Scan for the cell matching the given text and deliver its (X, Y) coordinate at center. 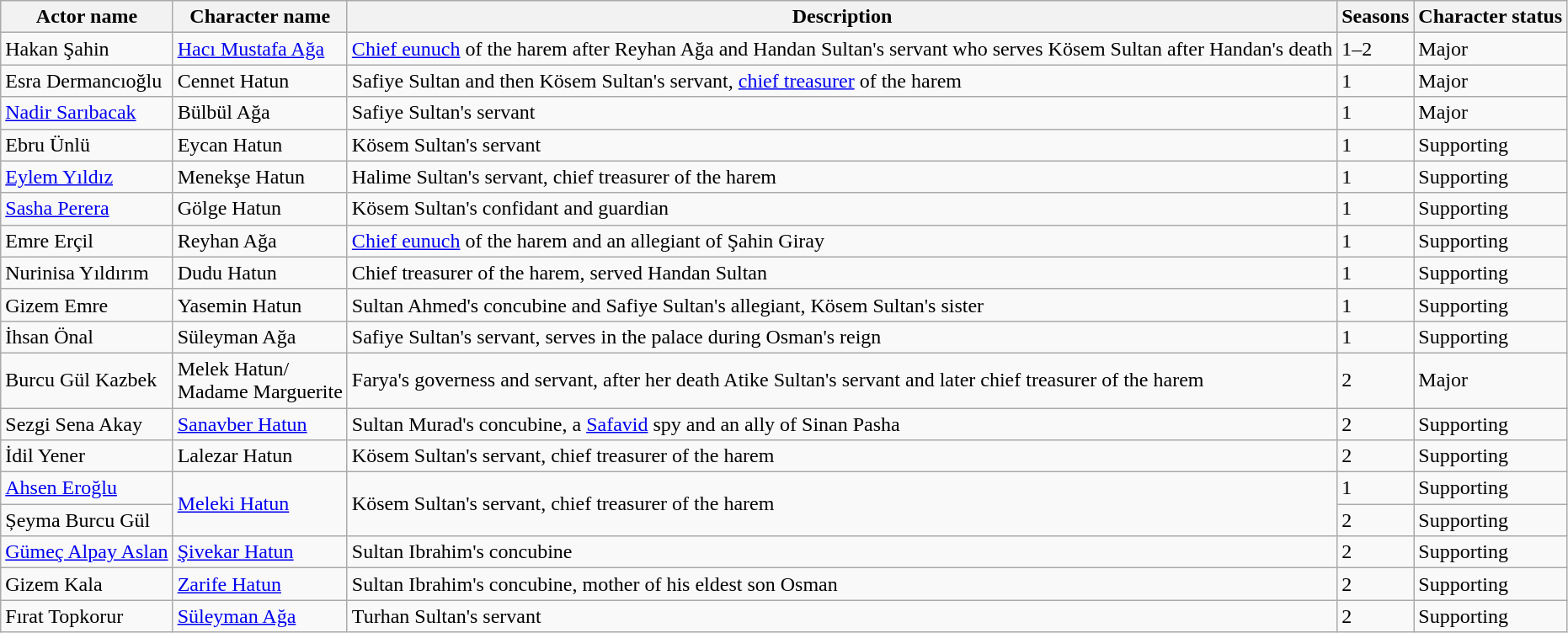
Safiye Sultan and then Kösem Sultan's servant, chief treasurer of the harem (842, 81)
İdil Yener (87, 456)
Bülbül Ağa (259, 113)
Character status (1491, 17)
Halime Sultan's servant, chief treasurer of the harem (842, 177)
Safiye Sultan's servant, serves in the palace during Osman's reign (842, 337)
Zarife Hatun (259, 584)
Character name (259, 17)
Sasha Perera (87, 209)
Ebru Ünlü (87, 145)
Emre Erçil (87, 241)
Sultan Ibrahim's concubine, mother of his eldest son Osman (842, 584)
Hacı Mustafa Ağa (259, 49)
1–2 (1376, 49)
Eycan Hatun (259, 145)
Melek Hatun/Madame Marguerite (259, 380)
Dudu Hatun (259, 273)
Sezgi Sena Akay (87, 423)
Fırat Topkorur (87, 616)
Nurinisa Yıldırım (87, 273)
Gölge Hatun (259, 209)
Sultan Ibrahim's concubine (842, 552)
Sultan Ahmed's concubine and Safiye Sultan's allegiant, Kösem Sultan's sister (842, 305)
Seasons (1376, 17)
Cennet Hatun (259, 81)
Lalezar Hatun (259, 456)
Actor name (87, 17)
Turhan Sultan's servant (842, 616)
Sultan Murad's concubine, a Safavid spy and an ally of Sinan Pasha (842, 423)
Sanavber Hatun (259, 423)
Eylem Yıldız (87, 177)
Esra Dermancıoğlu (87, 81)
Description (842, 17)
Șeyma Burcu Gül (87, 520)
Gizem Kala (87, 584)
Kösem Sultan's servant (842, 145)
Nadir Sarıbacak (87, 113)
Chief eunuch of the harem and an allegiant of Şahin Giray (842, 241)
İhsan Önal (87, 337)
Ahsen Eroğlu (87, 488)
Farya's governess and servant, after her death Atike Sultan's servant and later chief treasurer of the harem (842, 380)
Kösem Sultan's confidant and guardian (842, 209)
Safiye Sultan's servant (842, 113)
Yasemin Hatun (259, 305)
Meleki Hatun (259, 504)
Reyhan Ağa (259, 241)
Burcu Gül Kazbek (87, 380)
Şivekar Hatun (259, 552)
Menekşe Hatun (259, 177)
Hakan Şahin (87, 49)
Gümeç Alpay Aslan (87, 552)
Chief treasurer of the harem, served Handan Sultan (842, 273)
Gizem Emre (87, 305)
Chief eunuch of the harem after Reyhan Ağa and Handan Sultan's servant who serves Kösem Sultan after Handan's death (842, 49)
